Locate the cell with the specified text and output its [x, y] center coordinate. 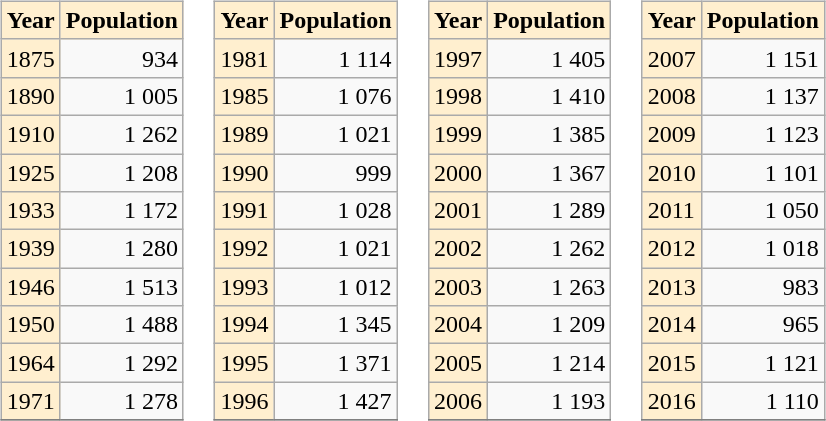
2013 [672, 287]
2010 [672, 173]
1 123 [762, 134]
1 012 [336, 287]
1 405 [550, 58]
1 050 [762, 211]
1890 [30, 96]
2014 [672, 325]
934 [122, 58]
1910 [30, 134]
1946 [30, 287]
2001 [458, 211]
1 263 [550, 287]
1 427 [336, 401]
2008 [672, 96]
1 345 [336, 325]
1 280 [122, 249]
1 005 [122, 96]
2007 [672, 58]
1991 [244, 211]
2006 [458, 401]
1 278 [122, 401]
1875 [30, 58]
1939 [30, 249]
1 367 [550, 173]
1 121 [762, 363]
1995 [244, 363]
1 110 [762, 401]
1990 [244, 173]
1950 [30, 325]
2011 [672, 211]
1 101 [762, 173]
1 151 [762, 58]
1 137 [762, 96]
2016 [672, 401]
1994 [244, 325]
1 289 [550, 211]
1 410 [550, 96]
1 193 [550, 401]
1999 [458, 134]
2000 [458, 173]
1 292 [122, 363]
1 371 [336, 363]
1 076 [336, 96]
1989 [244, 134]
1992 [244, 249]
965 [762, 325]
2005 [458, 363]
2003 [458, 287]
1933 [30, 211]
1925 [30, 173]
1971 [30, 401]
1997 [458, 58]
1 214 [550, 363]
999 [336, 173]
1 209 [550, 325]
1993 [244, 287]
1 513 [122, 287]
2004 [458, 325]
2002 [458, 249]
2015 [672, 363]
1981 [244, 58]
1998 [458, 96]
1964 [30, 363]
2012 [672, 249]
2009 [672, 134]
1 172 [122, 211]
1 385 [550, 134]
1 018 [762, 249]
1996 [244, 401]
983 [762, 287]
1985 [244, 96]
1 208 [122, 173]
1 028 [336, 211]
1 114 [336, 58]
1 488 [122, 325]
